From the cell containing the given text, extract its center point as (x, y) coordinate. 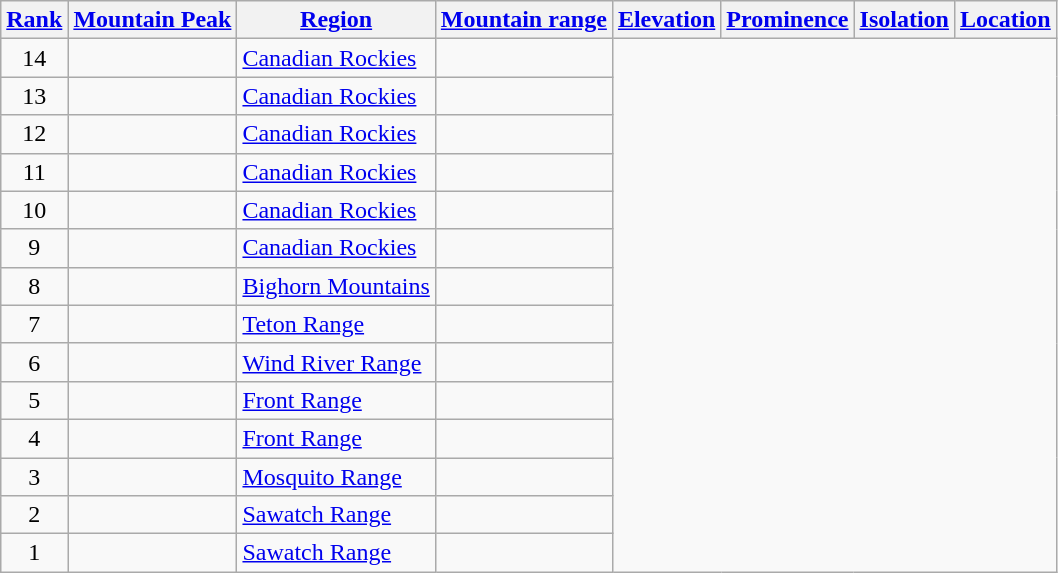
9 (34, 248)
Isolation (904, 20)
2 (34, 515)
Region (336, 20)
Location (1005, 20)
Mountain Peak (152, 20)
10 (34, 210)
5 (34, 400)
Mountain range (524, 20)
12 (34, 134)
13 (34, 96)
7 (34, 324)
14 (34, 58)
1 (34, 553)
Mosquito Range (336, 477)
Bighorn Mountains (336, 286)
11 (34, 172)
Elevation (666, 20)
Rank (34, 20)
Wind River Range (336, 362)
3 (34, 477)
Prominence (788, 20)
8 (34, 286)
6 (34, 362)
Teton Range (336, 324)
4 (34, 438)
